Determine the (X, Y) coordinate at the center of the cell enclosing the given text.  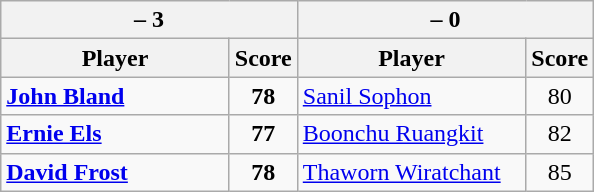
77 (263, 134)
85 (560, 172)
John Bland (116, 96)
82 (560, 134)
Thaworn Wiratchant (412, 172)
Sanil Sophon (412, 96)
80 (560, 96)
Boonchu Ruangkit (412, 134)
Ernie Els (116, 134)
David Frost (116, 172)
– 0 (446, 20)
– 3 (150, 20)
